Output the (x, y) coordinate of the center of the cell containing the given text.  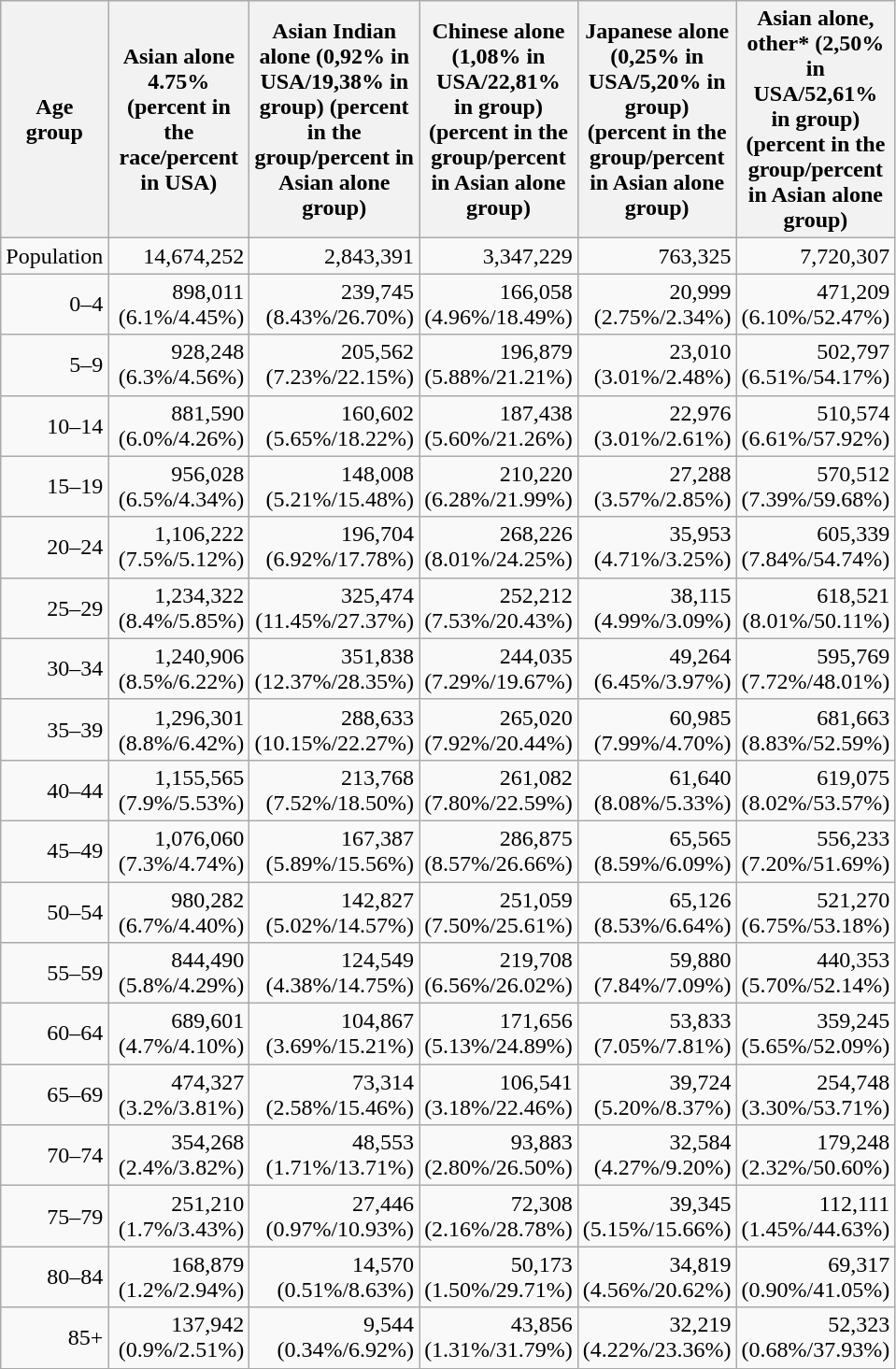
Asian alone, other* (2,50% in USA/52,61% in group) (percent in the group/percent in Asian alone group) (816, 120)
219,708 (6.56%/26.02%) (499, 974)
10–14 (54, 426)
502,797 (6.51%/54.17%) (816, 364)
40–44 (54, 791)
261,082 (7.80%/22.59%) (499, 791)
32,584 (4.27%/9.20%) (657, 1155)
35–39 (54, 729)
359,245 (5.65%/52.09%) (816, 1034)
166,058 (4.96%/18.49%) (499, 305)
556,233 (7.20%/51.69%) (816, 850)
25–29 (54, 607)
20–24 (54, 548)
254,748 (3.30%/53.71%) (816, 1095)
22,976 (3.01%/2.61%) (657, 426)
124,549 (4.38%/14.75%) (334, 974)
286,875 (8.57%/26.66%) (499, 850)
881,590 (6.0%/4.26%) (179, 426)
9,544 (0.34%/6.92%) (334, 1338)
50–54 (54, 912)
55–59 (54, 974)
23,010 (3.01%/2.48%) (657, 364)
171,656 (5.13%/24.89%) (499, 1034)
1,240,906 (8.5%/6.22%) (179, 669)
213,768 (7.52%/18.50%) (334, 791)
43,856 (1.31%/31.79%) (499, 1338)
137,942 (0.9%/2.51%) (179, 1338)
763,325 (657, 256)
239,745 (8.43%/26.70%) (334, 305)
61,640 (8.08%/5.33%) (657, 791)
59,880 (7.84%/7.09%) (657, 974)
618,521 (8.01%/50.11%) (816, 607)
48,553 (1.71%/13.71%) (334, 1155)
471,209 (6.10%/52.47%) (816, 305)
928,248 (6.3%/4.56%) (179, 364)
898,011 (6.1%/4.45%) (179, 305)
354,268 (2.4%/3.82%) (179, 1155)
980,282 (6.7%/4.40%) (179, 912)
681,663 (8.83%/52.59%) (816, 729)
27,288 (3.57%/2.85%) (657, 486)
69,317 (0.90%/41.05%) (816, 1276)
14,674,252 (179, 256)
Chinese alone (1,08% in USA/22,81% in group) (percent in the group/percent in Asian alone group) (499, 120)
7,720,307 (816, 256)
510,574 (6.61%/57.92%) (816, 426)
351,838 (12.37%/28.35%) (334, 669)
2,843,391 (334, 256)
75–79 (54, 1217)
49,264 (6.45%/3.97%) (657, 669)
106,541 (3.18%/22.46%) (499, 1095)
244,035 (7.29%/19.67%) (499, 669)
60,985 (7.99%/4.70%) (657, 729)
73,314 (2.58%/15.46%) (334, 1095)
142,827 (5.02%/14.57%) (334, 912)
72,308 (2.16%/28.78%) (499, 1217)
210,220 (6.28%/21.99%) (499, 486)
205,562 (7.23%/22.15%) (334, 364)
168,879 (1.2%/2.94%) (179, 1276)
112,111 (1.45%/44.63%) (816, 1217)
34,819 (4.56%/20.62%) (657, 1276)
595,769 (7.72%/48.01%) (816, 669)
325,474 (11.45%/27.37%) (334, 607)
Asian Indian alone (0,92% in USA/19,38% in group) (percent in the group/percent in Asian alone group) (334, 120)
Japanese alone (0,25% in USA/5,20% in group) (percent in the group/percent in Asian alone group) (657, 120)
39,345 (5.15%/15.66%) (657, 1217)
148,008 (5.21%/15.48%) (334, 486)
196,879 (5.88%/21.21%) (499, 364)
619,075 (8.02%/53.57%) (816, 791)
35,953 (4.71%/3.25%) (657, 548)
570,512 (7.39%/59.68%) (816, 486)
1,106,222 (7.5%/5.12%) (179, 548)
440,353 (5.70%/52.14%) (816, 974)
38,115 (4.99%/3.09%) (657, 607)
288,633 (10.15%/22.27%) (334, 729)
27,446 (0.97%/10.93%) (334, 1217)
1,076,060 (7.3%/4.74%) (179, 850)
104,867 (3.69%/15.21%) (334, 1034)
50,173 (1.50%/29.71%) (499, 1276)
20,999 (2.75%/2.34%) (657, 305)
844,490 (5.8%/4.29%) (179, 974)
45–49 (54, 850)
251,210 (1.7%/3.43%) (179, 1217)
3,347,229 (499, 256)
1,296,301 (8.8%/6.42%) (179, 729)
0–4 (54, 305)
70–74 (54, 1155)
39,724 (5.20%/8.37%) (657, 1095)
65,565 (8.59%/6.09%) (657, 850)
52,323 (0.68%/37.93%) (816, 1338)
80–84 (54, 1276)
15–19 (54, 486)
60–64 (54, 1034)
179,248 (2.32%/50.60%) (816, 1155)
85+ (54, 1338)
65,126 (8.53%/6.64%) (657, 912)
252,212 (7.53%/20.43%) (499, 607)
32,219 (4.22%/23.36%) (657, 1338)
1,234,322 (8.4%/5.85%) (179, 607)
956,028 (6.5%/4.34%) (179, 486)
689,601 (4.7%/4.10%) (179, 1034)
Population (54, 256)
Age group (54, 120)
474,327 (3.2%/3.81%) (179, 1095)
65–69 (54, 1095)
521,270 (6.75%/53.18%) (816, 912)
160,602 (5.65%/18.22%) (334, 426)
251,059 (7.50%/25.61%) (499, 912)
265,020 (7.92%/20.44%) (499, 729)
1,155,565 (7.9%/5.53%) (179, 791)
30–34 (54, 669)
187,438 (5.60%/21.26%) (499, 426)
268,226 (8.01%/24.25%) (499, 548)
93,883 (2.80%/26.50%) (499, 1155)
53,833 (7.05%/7.81%) (657, 1034)
605,339 (7.84%/54.74%) (816, 548)
14,570 (0.51%/8.63%) (334, 1276)
196,704 (6.92%/17.78%) (334, 548)
5–9 (54, 364)
167,387 (5.89%/15.56%) (334, 850)
Asian alone 4.75% (percent in the race/percent in USA) (179, 120)
